Find where the given text appears and provide that cell's center as (X, Y) coordinate. 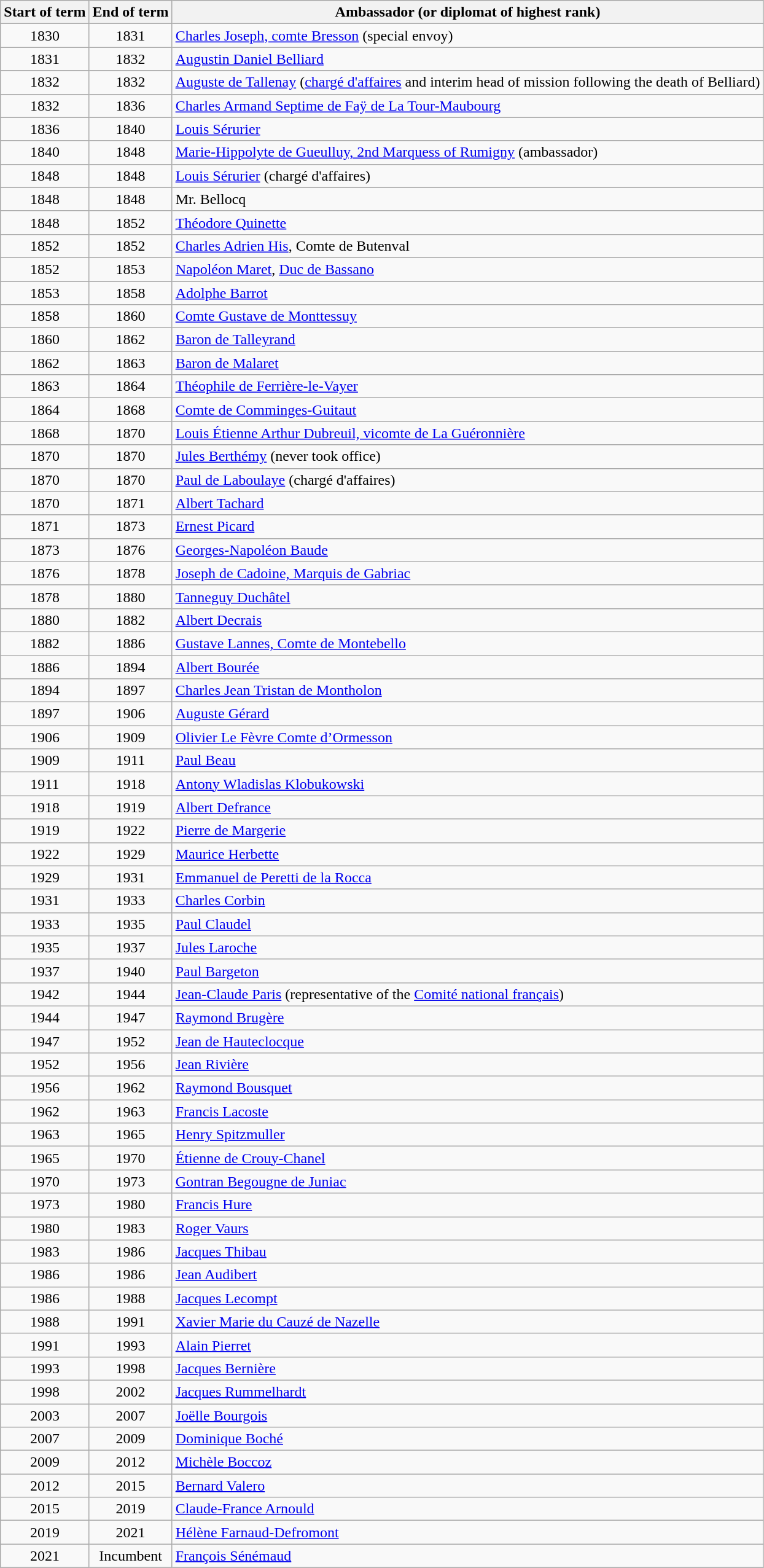
Paul de Laboulaye (chargé d'affaires) (468, 480)
Raymond Bousquet (468, 1088)
Joëlle Bourgois (468, 1415)
Charles Jean Tristan de Montholon (468, 691)
Alain Pierret (468, 1345)
Étienne de Crouy-Chanel (468, 1158)
Gontran Begougne de Juniac (468, 1182)
Comte Gustave de Monttessuy (468, 316)
Jean Rivière (468, 1065)
Théodore Quinette (468, 222)
Baron de Talleyrand (468, 340)
Louis Sérurier (468, 129)
End of term (130, 12)
Charles Joseph, comte Bresson (special envoy) (468, 36)
Jean de Hauteclocque (468, 1041)
Olivier Le Fèvre Comte d’Ormesson (468, 737)
Start of term (45, 12)
Albert Bourée (468, 667)
Ambassador (or diplomat of highest rank) (468, 12)
Jacques Rummelhardt (468, 1392)
Charles Armand Septime de Faÿ de La Tour-Maubourg (468, 106)
Pierre de Margerie (468, 831)
Raymond Brugère (468, 1017)
Paul Claudel (468, 924)
Jules Laroche (468, 947)
Adolphe Barrot (468, 293)
Georges-Napoléon Baude (468, 550)
Louis Sérurier (chargé d'affaires) (468, 176)
Jacques Bernière (468, 1368)
Paul Bargeton (468, 971)
Francis Lacoste (468, 1111)
Jacques Thibau (468, 1252)
Auguste Gérard (468, 714)
2002 (130, 1392)
Incumbent (130, 1556)
Comte de Comminges-Guitaut (468, 410)
Marie-Hippolyte de Gueulluy, 2nd Marquess of Rumigny (ambassador) (468, 152)
2003 (45, 1415)
Albert Decrais (468, 620)
Jacques Lecompt (468, 1298)
Antony Wladislas Klobukowski (468, 784)
Gustave Lannes, Comte de Montebello (468, 643)
Théophile de Ferrière-le-Vayer (468, 386)
Francis Hure (468, 1205)
Jules Berthémy (never took office) (468, 457)
1942 (45, 994)
Claude-France Arnould (468, 1509)
Bernard Valero (468, 1486)
Tanneguy Duchâtel (468, 597)
Henry Spitzmuller (468, 1135)
1940 (130, 971)
Albert Defrance (468, 807)
Mr. Bellocq (468, 199)
Maurice Herbette (468, 854)
Jean Audibert (468, 1275)
Xavier Marie du Cauzé de Nazelle (468, 1322)
Paul Beau (468, 761)
Ernest Picard (468, 527)
Dominique Boché (468, 1439)
Charles Corbin (468, 901)
Jean-Claude Paris (representative of the Comité national français) (468, 994)
Joseph de Cadoine, Marquis de Gabriac (468, 573)
Michèle Boccoz (468, 1462)
Napoléon Maret, Duc de Bassano (468, 269)
Augustin Daniel Belliard (468, 59)
François Sénémaud (468, 1556)
Baron de Malaret (468, 363)
Emmanuel de Peretti de la Rocca (468, 877)
Louis Étienne Arthur Dubreuil, vicomte de La Guéronnière (468, 433)
Hélène Farnaud-Defromont (468, 1532)
Roger Vaurs (468, 1228)
1830 (45, 36)
Auguste de Tallenay (chargé d'affaires and interim head of mission following the death of Belliard) (468, 82)
Albert Tachard (468, 503)
Charles Adrien His, Comte de Butenval (468, 246)
